Locate the cell with the specified text and output its [x, y] center coordinate. 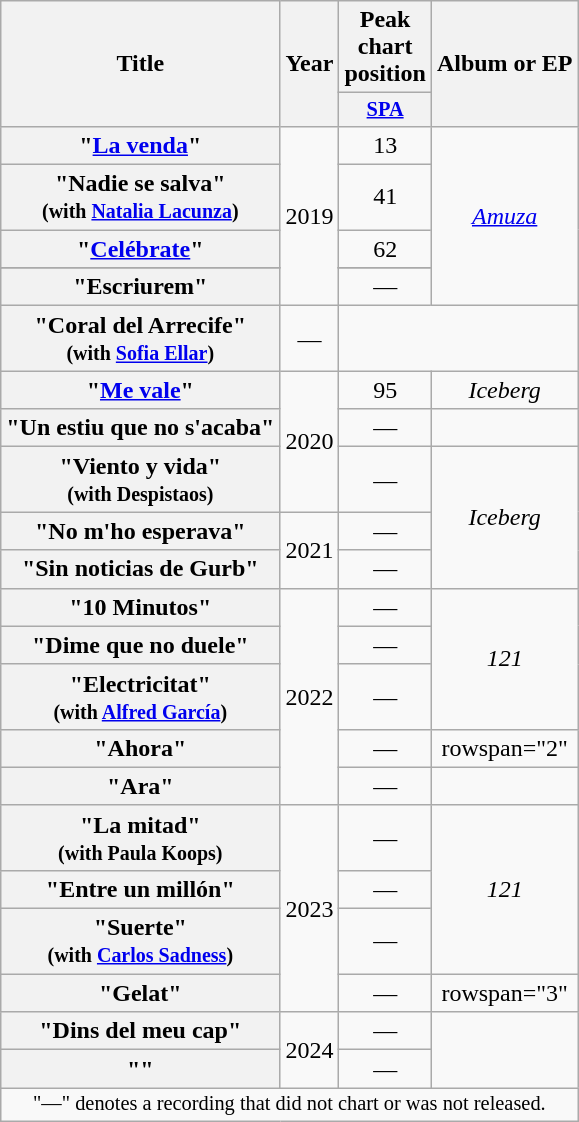
41 [385, 198]
"Escriurem" [140, 287]
rowspan="3" [504, 993]
"La venda" [140, 145]
2022 [310, 696]
13 [385, 145]
2019 [310, 216]
"No m'ho esperava" [140, 531]
"Coral del Arrecife"(with Sofia Ellar) [140, 338]
Album or EP [504, 64]
62 [385, 249]
"Gelat" [140, 993]
"Entre un millón" [140, 889]
"Dins del meu cap" [140, 1031]
"Suerte"(with Carlos Sadness) [140, 942]
"—" denotes a recording that did not chart or was not released. [290, 1105]
"Celébrate" [140, 249]
"10 Minutos" [140, 607]
Year [310, 64]
2024 [310, 1050]
2020 [310, 442]
Title [140, 64]
SPA [385, 110]
rowspan="2" [504, 748]
"Nadie se salva"(with Natalia Lacunza) [140, 198]
Peak chart position [385, 47]
"Sin noticias de Gurb" [140, 569]
"Un estiu que no s'acaba" [140, 428]
"Viento y vida"(with Despistaos) [140, 480]
"Dime que no duele" [140, 645]
2021 [310, 550]
"Me vale" [140, 390]
2023 [310, 908]
"Ahora" [140, 748]
"Electricitat"(with Alfred García) [140, 696]
95 [385, 390]
"" [140, 1069]
"Ara" [140, 786]
Amuza [504, 216]
"La mitad"(with Paula Koops) [140, 838]
